Locate the cell with the specified text and output its [x, y] center coordinate. 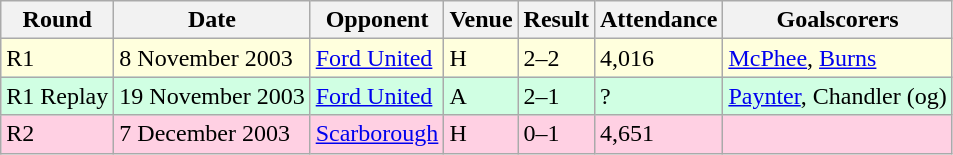
? [658, 96]
Date [212, 20]
Attendance [658, 20]
4,651 [658, 134]
0–1 [556, 134]
2–1 [556, 96]
8 November 2003 [212, 58]
Venue [481, 20]
Result [556, 20]
7 December 2003 [212, 134]
19 November 2003 [212, 96]
Round [58, 20]
Paynter, Chandler (og) [838, 96]
McPhee, Burns [838, 58]
4,016 [658, 58]
Goalscorers [838, 20]
R1 Replay [58, 96]
A [481, 96]
Opponent [377, 20]
R2 [58, 134]
Scarborough [377, 134]
2–2 [556, 58]
R1 [58, 58]
